Identify which cell holds the provided text, then report its [x, y] central coordinate. 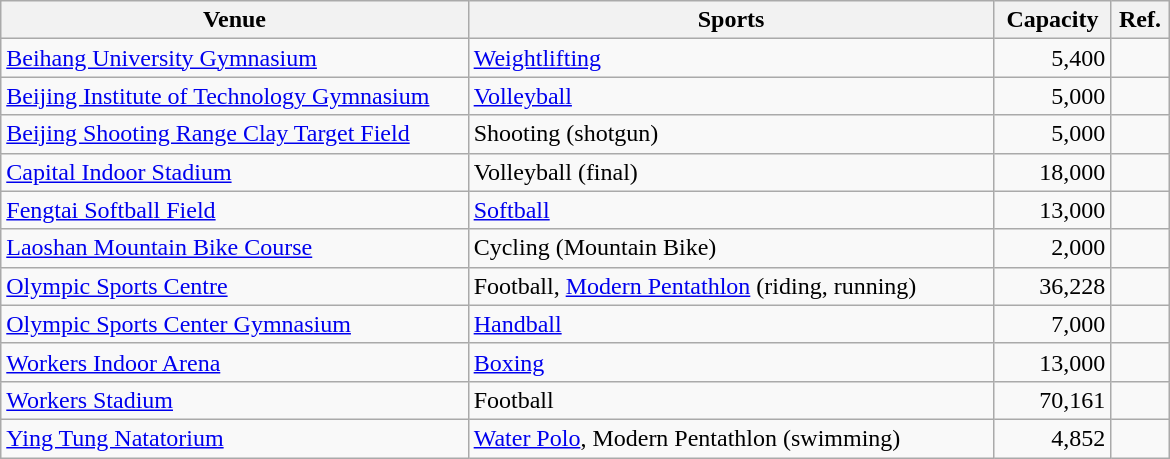
Olympic Sports Center Gymnasium [234, 324]
Beijing Shooting Range Clay Target Field [234, 134]
Water Polo, Modern Pentathlon (swimming) [731, 438]
Capital Indoor Stadium [234, 172]
70,161 [1052, 400]
Handball [731, 324]
4,852 [1052, 438]
Softball [731, 210]
Olympic Sports Centre [234, 286]
Shooting (shotgun) [731, 134]
Laoshan Mountain Bike Course [234, 248]
36,228 [1052, 286]
18,000 [1052, 172]
Ref. [1140, 20]
Football [731, 400]
Sports [731, 20]
Weightlifting [731, 58]
Volleyball (final) [731, 172]
Boxing [731, 362]
2,000 [1052, 248]
Ying Tung Natatorium [234, 438]
Venue [234, 20]
Workers Stadium [234, 400]
Football, Modern Pentathlon (riding, running) [731, 286]
Cycling (Mountain Bike) [731, 248]
Volleyball [731, 96]
5,400 [1052, 58]
Beihang University Gymnasium [234, 58]
Capacity [1052, 20]
Beijing Institute of Technology Gymnasium [234, 96]
Workers Indoor Arena [234, 362]
7,000 [1052, 324]
Fengtai Softball Field [234, 210]
